Capture the cell that displays the provided text and extract its (X, Y) central coordinate. 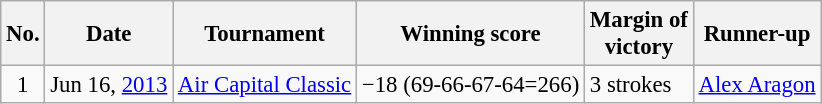
No. (23, 34)
1 (23, 85)
Jun 16, 2013 (109, 85)
Winning score (471, 34)
Air Capital Classic (265, 85)
Runner-up (757, 34)
Alex Aragon (757, 85)
3 strokes (640, 85)
Date (109, 34)
Margin ofvictory (640, 34)
−18 (69-66-67-64=266) (471, 85)
Tournament (265, 34)
